Return [x, y] of the center of cell containing provided text 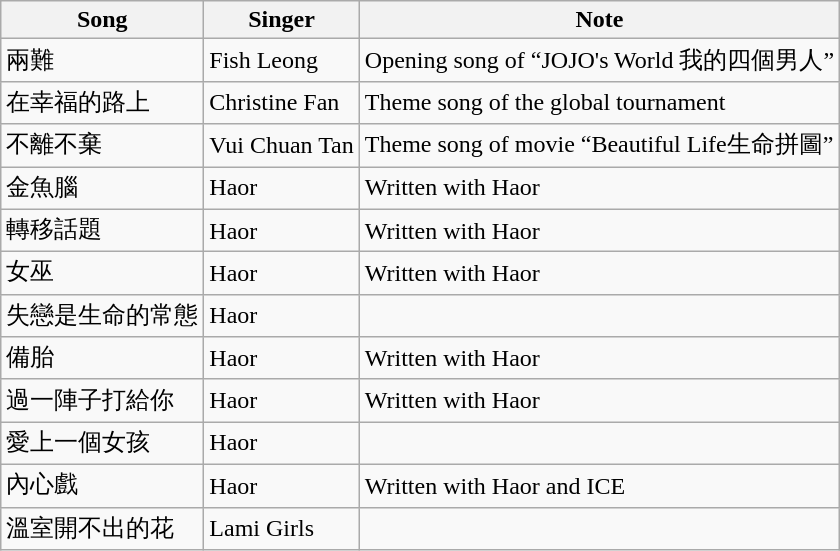
內心戲 [102, 486]
轉移話題 [102, 230]
Lami Girls [282, 528]
Fish Leong [282, 60]
Opening song of “JOJO's World 我的四個男人” [599, 60]
Theme song of the global tournament [599, 102]
在幸福的路上 [102, 102]
不離不棄 [102, 146]
過一陣子打給你 [102, 400]
Note [599, 20]
失戀是生命的常態 [102, 316]
金魚腦 [102, 188]
Singer [282, 20]
Vui Chuan Tan [282, 146]
Theme song of movie “Beautiful Life生命拼圖” [599, 146]
女巫 [102, 274]
備胎 [102, 358]
溫室開不出的花 [102, 528]
Christine Fan [282, 102]
Written with Haor and ICE [599, 486]
愛上一個女孩 [102, 444]
兩難 [102, 60]
Song [102, 20]
